Scan for the cell matching the given text and deliver its (x, y) coordinate at center. 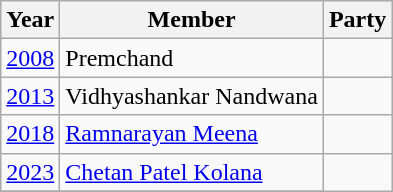
Premchand (192, 58)
2023 (30, 172)
Chetan Patel Kolana (192, 172)
2018 (30, 134)
Vidhyashankar Nandwana (192, 96)
Party (357, 20)
2008 (30, 58)
Year (30, 20)
2013 (30, 96)
Member (192, 20)
Ramnarayan Meena (192, 134)
